Scan for the cell matching the given text and deliver its [X, Y] coordinate at center. 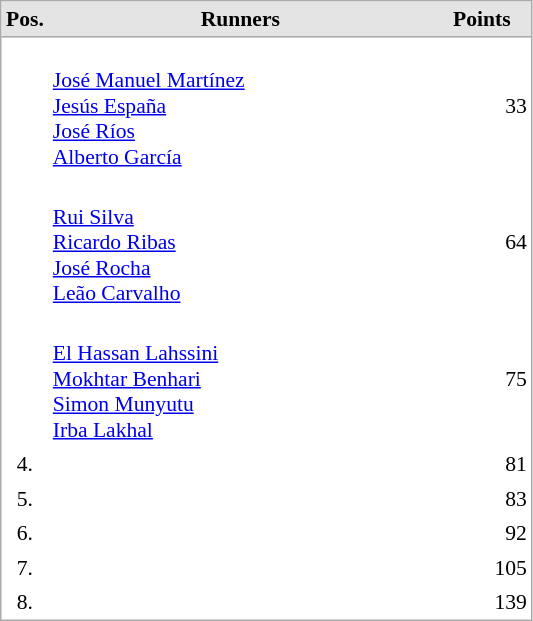
8. [26, 602]
64 [482, 242]
6. [26, 533]
105 [482, 567]
El Hassan Lahssini Mokhtar Benhari Simon Munyutu Irba Lakhal [240, 378]
83 [482, 499]
7. [26, 567]
Points [482, 20]
92 [482, 533]
José Manuel Martínez Jesús España José Ríos Alberto García [240, 106]
Rui Silva Ricardo Ribas José Rocha Leão Carvalho [240, 242]
4. [26, 464]
5. [26, 499]
33 [482, 106]
75 [482, 378]
Runners [240, 20]
139 [482, 602]
Pos. [26, 20]
81 [482, 464]
